Determine the [x, y] coordinate at the center of the cell enclosing the given text.  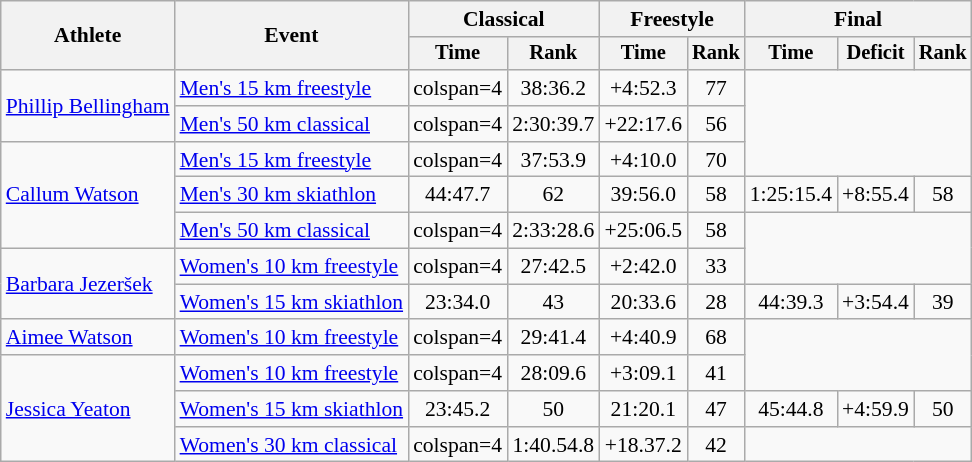
+3:09.1 [643, 373]
43 [553, 302]
44:47.7 [458, 195]
41 [716, 373]
Athlete [88, 36]
47 [716, 409]
23:34.0 [458, 302]
Deficit [876, 54]
28 [716, 302]
+8:55.4 [876, 195]
Callum Watson [88, 196]
28:09.6 [553, 373]
+4:59.9 [876, 409]
Jessica Yeaton [88, 408]
Freestyle [672, 19]
38:36.2 [553, 88]
Classical [504, 19]
77 [716, 88]
+4:52.3 [643, 88]
+3:54.4 [876, 302]
68 [716, 338]
Aimee Watson [88, 338]
Event [292, 36]
39 [943, 302]
+4:10.0 [643, 160]
39:56.0 [643, 195]
70 [716, 160]
29:41.4 [553, 338]
62 [553, 195]
21:20.1 [643, 409]
Phillip Bellingham [88, 106]
23:45.2 [458, 409]
1:25:15.4 [791, 195]
44:39.3 [791, 302]
Final [858, 19]
+4:40.9 [643, 338]
Men's 30 km skiathlon [292, 195]
45:44.8 [791, 409]
+25:06.5 [643, 231]
2:33:28.6 [553, 231]
2:30:39.7 [553, 124]
+22:17.6 [643, 124]
Barbara Jezeršek [88, 284]
20:33.6 [643, 302]
56 [716, 124]
+2:42.0 [643, 267]
27:42.5 [553, 267]
33 [716, 267]
37:53.9 [553, 160]
